Locate the cell with the specified text and output its (x, y) center coordinate. 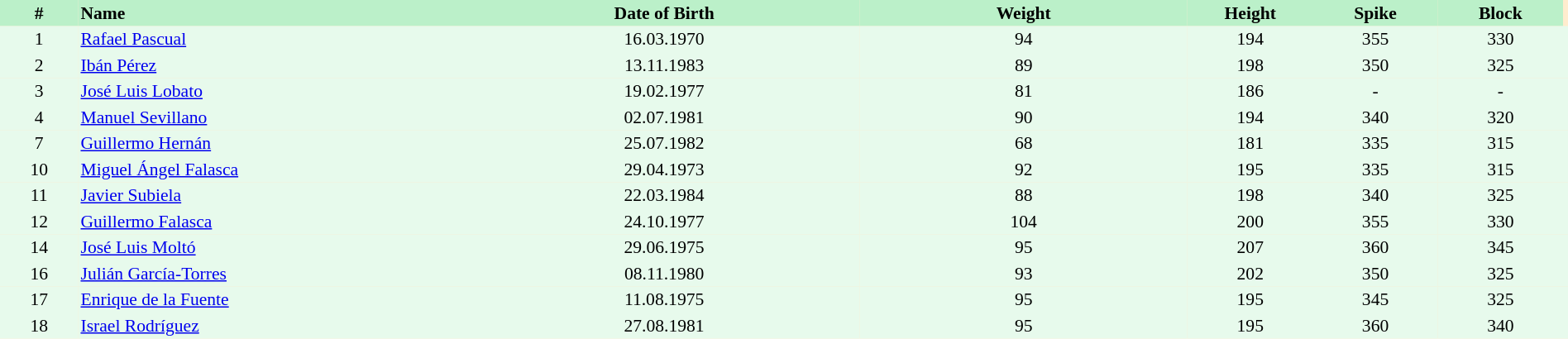
29.06.1975 (664, 248)
17 (39, 299)
José Luis Lobato (273, 91)
Name (273, 13)
3 (39, 91)
02.07.1981 (664, 117)
90 (1024, 117)
16.03.1970 (664, 40)
Rafael Pascual (273, 40)
88 (1024, 195)
92 (1024, 169)
25.07.1982 (664, 144)
Height (1250, 13)
Ibán Pérez (273, 65)
1 (39, 40)
181 (1250, 144)
# (39, 13)
Date of Birth (664, 13)
13.11.1983 (664, 65)
200 (1250, 222)
Block (1500, 13)
68 (1024, 144)
Guillermo Falasca (273, 222)
27.08.1981 (664, 326)
Miguel Ángel Falasca (273, 169)
11.08.1975 (664, 299)
18 (39, 326)
José Luis Moltó (273, 248)
320 (1500, 117)
202 (1250, 274)
207 (1250, 248)
Julián García-Torres (273, 274)
08.11.1980 (664, 274)
Israel Rodríguez (273, 326)
89 (1024, 65)
19.02.1977 (664, 91)
Weight (1024, 13)
16 (39, 274)
12 (39, 222)
81 (1024, 91)
22.03.1984 (664, 195)
Guillermo Hernán (273, 144)
Enrique de la Fuente (273, 299)
93 (1024, 274)
24.10.1977 (664, 222)
94 (1024, 40)
186 (1250, 91)
7 (39, 144)
29.04.1973 (664, 169)
10 (39, 169)
Manuel Sevillano (273, 117)
11 (39, 195)
Javier Subiela (273, 195)
14 (39, 248)
4 (39, 117)
2 (39, 65)
Spike (1374, 13)
104 (1024, 222)
